Identify which cell holds the provided text, then report its [X, Y] central coordinate. 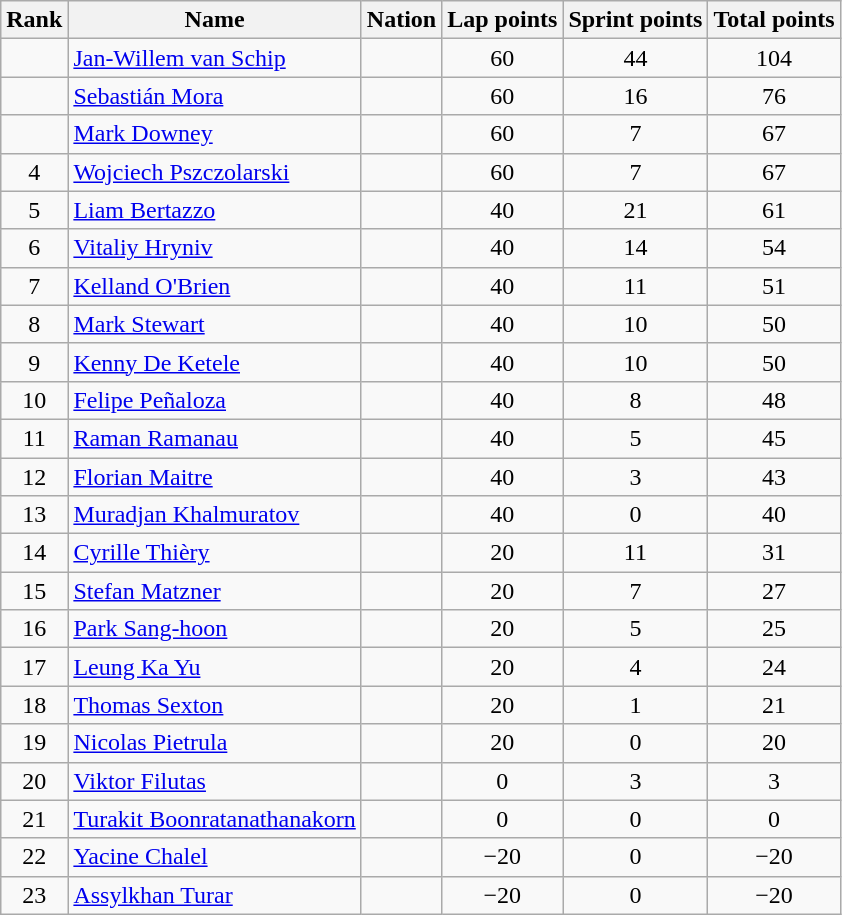
Lap points [502, 20]
Wojciech Pszczolarski [214, 172]
Florian Maitre [214, 477]
19 [34, 743]
Total points [774, 20]
61 [774, 210]
13 [34, 515]
44 [636, 58]
Nicolas Pietrula [214, 743]
Mark Stewart [214, 324]
Stefan Matzner [214, 591]
Assylkhan Turar [214, 895]
104 [774, 58]
17 [34, 667]
Thomas Sexton [214, 705]
51 [774, 286]
48 [774, 400]
Name [214, 20]
18 [34, 705]
Rank [34, 20]
25 [774, 629]
12 [34, 477]
Raman Ramanau [214, 438]
Kenny De Ketele [214, 362]
23 [34, 895]
Muradjan Khalmuratov [214, 515]
Vitaliy Hryniv [214, 248]
9 [34, 362]
Sebastián Mora [214, 96]
Mark Downey [214, 134]
Leung Ka Yu [214, 667]
Jan-Willem van Schip [214, 58]
Park Sang-hoon [214, 629]
1 [636, 705]
Kelland O'Brien [214, 286]
Sprint points [636, 20]
Viktor Filutas [214, 781]
27 [774, 591]
24 [774, 667]
45 [774, 438]
Nation [401, 20]
54 [774, 248]
Liam Bertazzo [214, 210]
6 [34, 248]
Turakit Boonratanathanakorn [214, 819]
Yacine Chalel [214, 857]
Felipe Peñaloza [214, 400]
31 [774, 553]
15 [34, 591]
Cyrille Thièry [214, 553]
43 [774, 477]
76 [774, 96]
22 [34, 857]
